Return the [x, y] coordinate for the center point of the cell that contains the specified text.  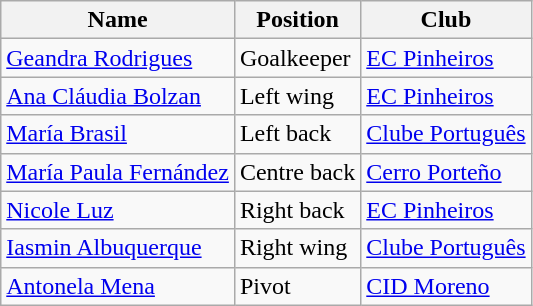
Cerro Porteño [446, 172]
María Paula Fernández [118, 172]
Name [118, 20]
María Brasil [118, 134]
Geandra Rodrigues [118, 58]
Left back [297, 134]
Right back [297, 210]
Left wing [297, 96]
Iasmin Albuquerque [118, 248]
CID Moreno [446, 286]
Centre back [297, 172]
Antonela Mena [118, 286]
Position [297, 20]
Club [446, 20]
Goalkeeper [297, 58]
Ana Cláudia Bolzan [118, 96]
Pivot [297, 286]
Nicole Luz [118, 210]
Right wing [297, 248]
